Output the (X, Y) coordinate of the center of the cell containing the given text.  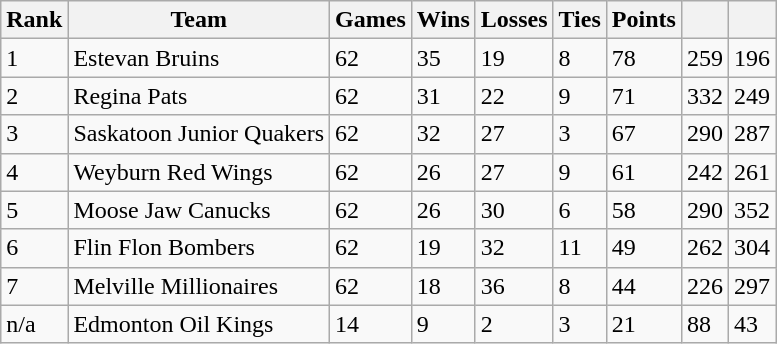
297 (752, 286)
332 (704, 96)
242 (704, 172)
Edmonton Oil Kings (199, 324)
Games (371, 20)
1 (34, 58)
4 (34, 172)
49 (644, 248)
Points (644, 20)
Saskatoon Junior Quakers (199, 134)
88 (704, 324)
14 (371, 324)
35 (443, 58)
Losses (514, 20)
Moose Jaw Canucks (199, 210)
36 (514, 286)
Estevan Bruins (199, 58)
43 (752, 324)
Melville Millionaires (199, 286)
196 (752, 58)
Team (199, 20)
5 (34, 210)
262 (704, 248)
226 (704, 286)
Rank (34, 20)
67 (644, 134)
287 (752, 134)
259 (704, 58)
21 (644, 324)
249 (752, 96)
18 (443, 286)
Weyburn Red Wings (199, 172)
31 (443, 96)
261 (752, 172)
Regina Pats (199, 96)
Ties (580, 20)
n/a (34, 324)
352 (752, 210)
30 (514, 210)
Flin Flon Bombers (199, 248)
304 (752, 248)
Wins (443, 20)
11 (580, 248)
58 (644, 210)
61 (644, 172)
7 (34, 286)
44 (644, 286)
71 (644, 96)
78 (644, 58)
22 (514, 96)
